Return [x, y] of the center of cell containing provided text 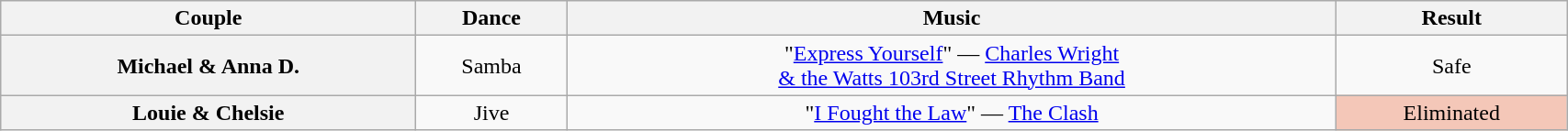
Louie & Chelsie [209, 113]
"I Fought the Law" — The Clash [952, 113]
Michael & Anna D. [209, 66]
Result [1451, 18]
Jive [492, 113]
Safe [1451, 66]
Samba [492, 66]
Eliminated [1451, 113]
"Express Yourself" — Charles Wright& the Watts 103rd Street Rhythm Band [952, 66]
Couple [209, 18]
Music [952, 18]
Dance [492, 18]
